Scan for the cell matching the given text and deliver its [x, y] coordinate at center. 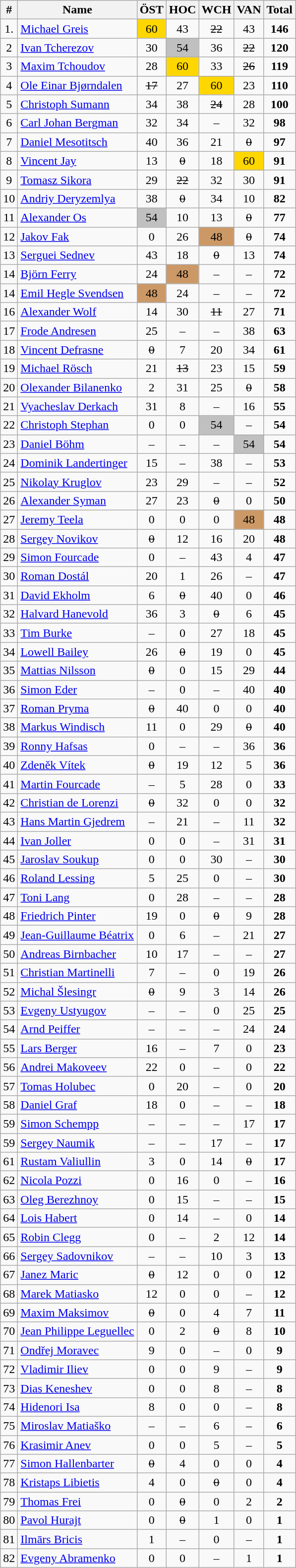
Michal Šlesingr [77, 992]
Thomas Frei [77, 1502]
Ilmārs Bricis [77, 1539]
Janez Maric [77, 1275]
Name [77, 10]
Hidenori Isa [77, 1407]
Evgeny Ustyugov [77, 1010]
37 [9, 708]
56 [9, 1067]
Lars Berger [77, 1048]
Roland Lessing [77, 878]
35 [9, 671]
Roman Pryma [77, 708]
Christian Martinelli [77, 973]
75 [9, 1426]
76 [9, 1445]
98 [280, 123]
Christian de Lorenzi [77, 803]
Sergey Novikov [77, 538]
Tomas Holubec [77, 1086]
119 [280, 66]
Lowell Bailey [77, 652]
Andrei Makoveev [77, 1067]
Frode Andresen [77, 331]
100 [280, 104]
Mattias Nilsson [77, 671]
65 [9, 1237]
David Ekholm [77, 595]
Sergey Naumik [77, 1142]
68 [9, 1294]
Toni Lang [77, 897]
Miroslav Matiaško [77, 1426]
Jean Philippe Leguellec [77, 1331]
81 [9, 1539]
Total [280, 10]
Alexander Syman [77, 501]
Nikolay Kruglov [77, 482]
Ivan Joller [77, 841]
42 [9, 803]
Daniel Graf [77, 1105]
Roman Dostál [77, 576]
Michael Rösch [77, 369]
Björn Ferry [77, 274]
Ivan Tcherezov [77, 48]
# [9, 10]
Vladimir Iliev [77, 1369]
97 [280, 142]
62 [9, 1181]
Simon Fourcade [77, 558]
VAN [249, 10]
Maxim Tchoudov [77, 66]
Jakov Fak [77, 237]
Serguei Sednev [77, 255]
Vincent Defrasne [77, 350]
Christoph Stephan [77, 425]
Dias Keneshev [77, 1388]
Friedrich Pinter [77, 916]
57 [9, 1086]
73 [9, 1388]
49 [9, 935]
ÖST [152, 10]
Jeremy Teela [77, 519]
Christoph Sumann [77, 104]
Marek Matiasko [77, 1294]
Oleg Berezhnoy [77, 1199]
Halvard Hanevold [77, 614]
Robin Clegg [77, 1237]
Ole Einar Bjørndalen [77, 85]
1. [9, 29]
Jaroslav Soukup [77, 860]
66 [9, 1256]
Emil Hegle Svendsen [77, 293]
110 [280, 85]
120 [280, 48]
Martin Fourcade [77, 784]
79 [9, 1502]
Sergey Sadovnikov [77, 1256]
Evgeny Abramenko [77, 1558]
Kristaps Libietis [77, 1483]
51 [9, 973]
Tim Burke [77, 633]
Markus Windisch [77, 727]
WCH [216, 10]
Nicola Pozzi [77, 1181]
Maxim Maksimov [77, 1313]
Alexander Wolf [77, 312]
Jean-Guillaume Béatrix [77, 935]
39 [9, 746]
80 [9, 1520]
Zdeněk Vítek [77, 765]
Carl Johan Bergman [77, 123]
Daniel Mesotitsch [77, 142]
Daniel Böhm [77, 444]
78 [9, 1483]
Vincent Jay [77, 161]
41 [9, 784]
Krasimir Anev [77, 1445]
Arnd Peiffer [77, 1029]
70 [9, 1331]
Rustam Valiullin [77, 1162]
HOC [182, 10]
Hans Martin Gjedrem [77, 821]
Pavol Hurajt [77, 1520]
67 [9, 1275]
64 [9, 1218]
146 [280, 29]
Andriy Deryzemlya [77, 198]
Alexander Os [77, 217]
69 [9, 1313]
Simon Eder [77, 690]
Dominik Landertinger [77, 463]
Olexander Bilanenko [77, 387]
Simon Schempp [77, 1124]
Michael Greis [77, 29]
Lois Habert [77, 1218]
Vyacheslav Derkach [77, 406]
Tomasz Sikora [77, 180]
Ondřej Moravec [77, 1350]
Ronny Hafsas [77, 746]
Simon Hallenbarter [77, 1464]
Andreas Birnbacher [77, 954]
